Locate the cell with the specified text and output its (X, Y) center coordinate. 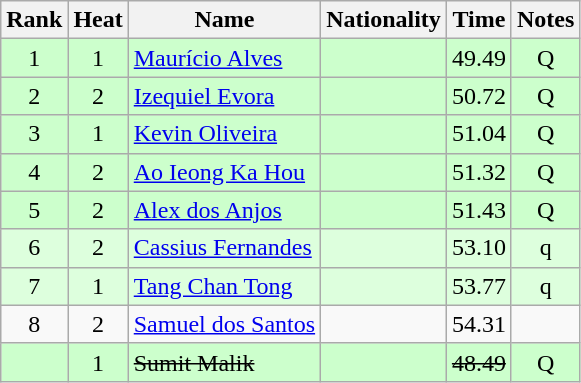
5 (34, 210)
6 (34, 248)
3 (34, 134)
48.49 (478, 362)
Rank (34, 20)
Name (224, 20)
8 (34, 324)
51.32 (478, 172)
49.49 (478, 58)
Kevin Oliveira (224, 134)
Cassius Fernandes (224, 248)
Tang Chan Tong (224, 286)
Alex dos Anjos (224, 210)
Time (478, 20)
54.31 (478, 324)
4 (34, 172)
Samuel dos Santos (224, 324)
53.77 (478, 286)
50.72 (478, 96)
Nationality (384, 20)
51.43 (478, 210)
53.10 (478, 248)
7 (34, 286)
Maurício Alves (224, 58)
51.04 (478, 134)
Heat (98, 20)
Notes (545, 20)
Ao Ieong Ka Hou (224, 172)
Izequiel Evora (224, 96)
Sumit Malik (224, 362)
